Extract the (X, Y) coordinate from the center of the cell holding the provided text.  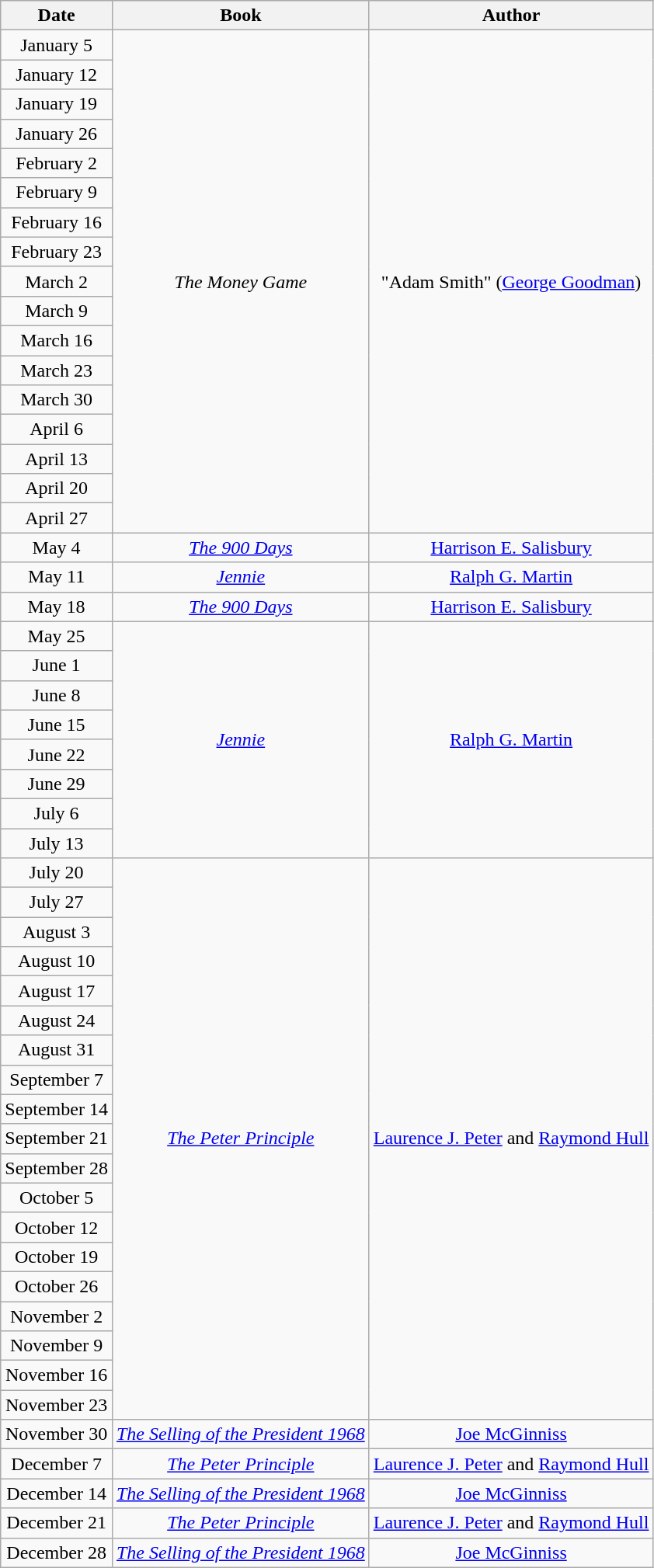
December 7 (57, 1464)
August 31 (57, 1050)
July 6 (57, 813)
November 23 (57, 1405)
January 19 (57, 104)
November 30 (57, 1434)
April 27 (57, 518)
December 28 (57, 1552)
January 26 (57, 134)
March 2 (57, 281)
May 4 (57, 548)
June 15 (57, 725)
September 7 (57, 1080)
August 10 (57, 961)
March 16 (57, 340)
January 12 (57, 75)
April 13 (57, 459)
November 16 (57, 1375)
May 18 (57, 607)
October 12 (57, 1227)
September 21 (57, 1139)
February 2 (57, 163)
"Adam Smith" (George Goodman) (511, 281)
October 19 (57, 1257)
October 5 (57, 1198)
August 3 (57, 932)
May 11 (57, 577)
December 14 (57, 1493)
Book (241, 16)
Date (57, 16)
February 9 (57, 193)
February 16 (57, 222)
June 1 (57, 666)
September 28 (57, 1168)
August 17 (57, 991)
May 25 (57, 636)
March 9 (57, 311)
June 29 (57, 784)
April 6 (57, 429)
December 21 (57, 1523)
October 26 (57, 1286)
July 13 (57, 843)
June 8 (57, 695)
March 30 (57, 400)
January 5 (57, 45)
September 14 (57, 1109)
The Money Game (241, 281)
February 23 (57, 252)
November 9 (57, 1346)
July 27 (57, 902)
November 2 (57, 1316)
June 22 (57, 754)
August 24 (57, 1020)
March 23 (57, 370)
July 20 (57, 873)
April 20 (57, 488)
Author (511, 16)
